Return (x, y) of the center of cell containing provided text 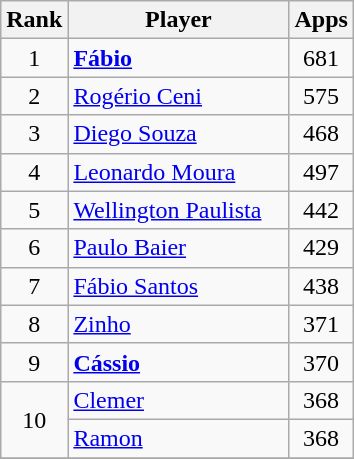
370 (321, 362)
Ramon (178, 438)
Leonardo Moura (178, 172)
Clemer (178, 400)
Rank (34, 20)
Wellington Paulista (178, 210)
468 (321, 134)
Apps (321, 20)
1 (34, 58)
497 (321, 172)
5 (34, 210)
Rogério Ceni (178, 96)
429 (321, 248)
7 (34, 286)
Fábio (178, 58)
3 (34, 134)
Cássio (178, 362)
575 (321, 96)
4 (34, 172)
Zinho (178, 324)
6 (34, 248)
442 (321, 210)
8 (34, 324)
10 (34, 419)
Fábio Santos (178, 286)
9 (34, 362)
Paulo Baier (178, 248)
2 (34, 96)
438 (321, 286)
Player (178, 20)
371 (321, 324)
681 (321, 58)
Diego Souza (178, 134)
